Capture the cell that displays the provided text and extract its (x, y) central coordinate. 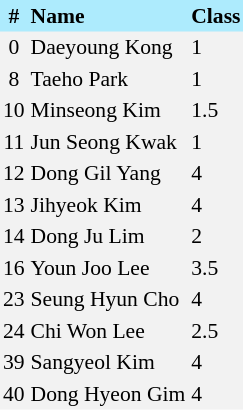
2.5 (216, 331)
14 (14, 236)
1.5 (216, 110)
Jihyeok Kim (108, 205)
16 (14, 268)
Name (108, 16)
10 (14, 110)
Class (216, 16)
24 (14, 331)
Youn Joo Lee (108, 268)
2 (216, 236)
Sangyeol Kim (108, 362)
3.5 (216, 268)
0 (14, 48)
40 (14, 394)
Chi Won Lee (108, 331)
Seung Hyun Cho (108, 300)
8 (14, 79)
Dong Gil Yang (108, 174)
Minseong Kim (108, 110)
39 (14, 362)
13 (14, 205)
Dong Hyeon Gim (108, 394)
# (14, 16)
Daeyoung Kong (108, 48)
Jun Seong Kwak (108, 142)
12 (14, 174)
23 (14, 300)
Taeho Park (108, 79)
Dong Ju Lim (108, 236)
11 (14, 142)
